Provide the [X, Y] coordinate of the cell's center where the given text is located.  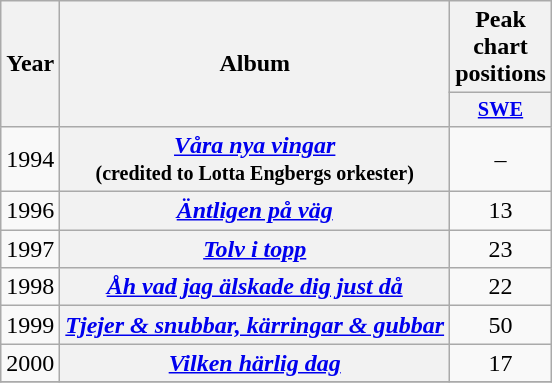
13 [501, 211]
Year [30, 64]
1998 [30, 287]
2000 [30, 363]
– [501, 158]
Tjejer & snubbar, kärringar & gubbar [255, 325]
Äntligen på väg [255, 211]
Tolv i topp [255, 249]
17 [501, 363]
Peak chart positions [501, 47]
50 [501, 325]
1996 [30, 211]
SWE [501, 110]
Album [255, 64]
Våra nya vingar(credited to Lotta Engbergs orkester) [255, 158]
Åh vad jag älskade dig just då [255, 287]
1999 [30, 325]
1994 [30, 158]
1997 [30, 249]
Vilken härlig dag [255, 363]
22 [501, 287]
23 [501, 249]
